Determine the (x, y) coordinate at the center of the cell enclosing the given text.  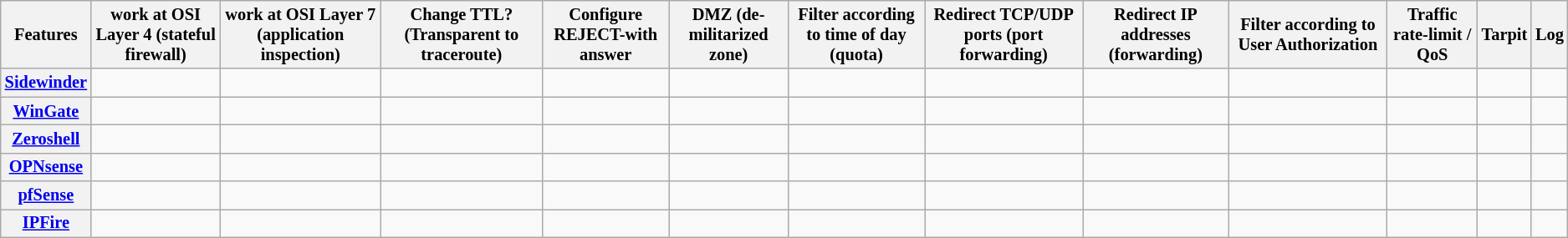
work at OSI Layer 7 (application inspection) (300, 34)
Configure REJECT-with answer (605, 34)
Filter according to time of day (quota) (856, 34)
Traffic rate-limit / QoS (1433, 34)
Features (46, 34)
IPFire (46, 223)
WinGate (46, 111)
Redirect IP addresses (forwarding) (1156, 34)
DMZ (de-militarized zone) (729, 34)
Change TTL? (Transparent to traceroute) (462, 34)
Sidewinder (46, 83)
Tarpit (1504, 34)
OPNsense (46, 167)
work at OSI Layer 4 (stateful firewall) (156, 34)
Redirect TCP/UDP ports (port forwarding) (1004, 34)
Zeroshell (46, 139)
Filter according to User Authorization (1308, 34)
pfSense (46, 195)
Log (1550, 34)
